Scan for the cell matching the given text and deliver its [X, Y] coordinate at center. 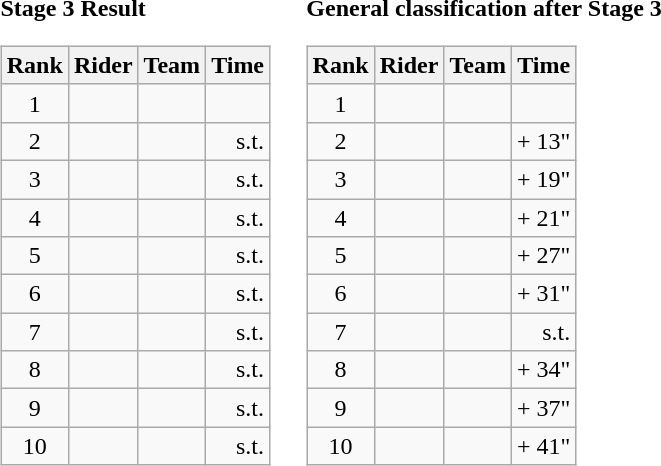
+ 31" [543, 294]
+ 41" [543, 446]
+ 34" [543, 370]
+ 21" [543, 217]
+ 37" [543, 408]
+ 13" [543, 141]
+ 19" [543, 179]
+ 27" [543, 256]
